Extract the (x, y) coordinate from the center of the cell holding the provided text.  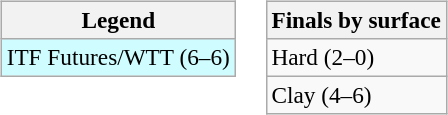
Legend (118, 20)
Clay (4–6) (356, 95)
Hard (2–0) (356, 57)
ITF Futures/WTT (6–6) (118, 57)
Finals by surface (356, 20)
